Scan for the cell matching the given text and deliver its [x, y] coordinate at center. 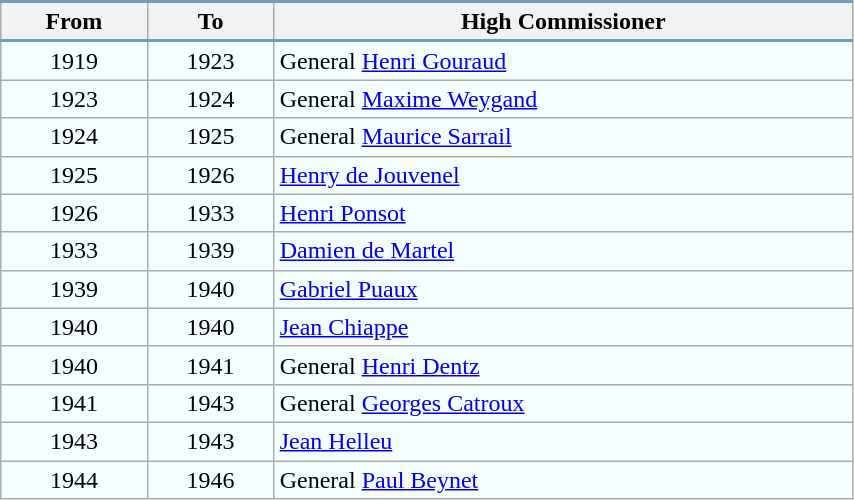
1944 [74, 479]
Jean Chiappe [563, 327]
Henry de Jouvenel [563, 175]
To [210, 22]
1919 [74, 60]
1946 [210, 479]
General Henri Dentz [563, 365]
General Maurice Sarrail [563, 137]
General Paul Beynet [563, 479]
General Henri Gouraud [563, 60]
High Commissioner [563, 22]
Gabriel Puaux [563, 289]
General Georges Catroux [563, 403]
General Maxime Weygand [563, 99]
Damien de Martel [563, 251]
Henri Ponsot [563, 213]
Jean Helleu [563, 441]
From [74, 22]
